For the text-containing cell, return its midpoint in (X, Y) coordinate format. 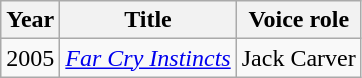
Far Cry Instincts (148, 58)
Year (30, 20)
Voice role (298, 20)
2005 (30, 58)
Jack Carver (298, 58)
Title (148, 20)
